Extract the (X, Y) coordinate from the center of the cell holding the provided text.  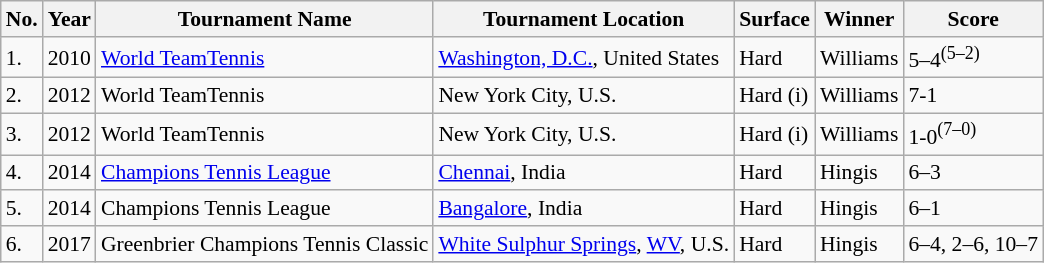
1. (22, 58)
4. (22, 173)
7-1 (973, 96)
Greenbrier Champions Tennis Classic (264, 244)
Winner (859, 19)
5. (22, 209)
1-0(7–0) (973, 134)
Surface (774, 19)
Chennai, India (584, 173)
6–1 (973, 209)
6–4, 2–6, 10–7 (973, 244)
3. (22, 134)
6–3 (973, 173)
2017 (70, 244)
Washington, D.C., United States (584, 58)
Bangalore, India (584, 209)
Tournament Location (584, 19)
Score (973, 19)
Year (70, 19)
No. (22, 19)
White Sulphur Springs, WV, U.S. (584, 244)
Tournament Name (264, 19)
6. (22, 244)
5–4(5–2) (973, 58)
2010 (70, 58)
2. (22, 96)
